Locate the cell with the specified text and output its [X, Y] center coordinate. 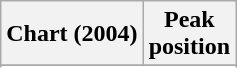
Chart (2004) [72, 34]
Peakposition [189, 34]
